Capture the cell that displays the provided text and extract its [x, y] central coordinate. 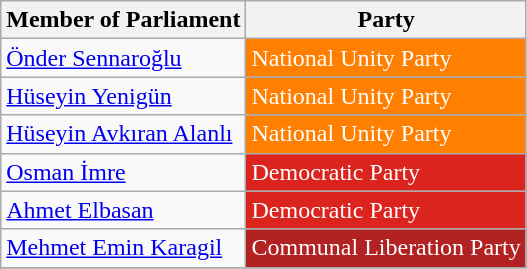
Ahmet Elbasan [124, 210]
Önder Sennaroğlu [124, 58]
Hüseyin Avkıran Alanlı [124, 134]
Mehmet Emin Karagil [124, 248]
Party [386, 20]
Hüseyin Yenigün [124, 96]
Member of Parliament [124, 20]
Osman İmre [124, 172]
Communal Liberation Party [386, 248]
